Determine the [x, y] coordinate at the center of the cell enclosing the given text.  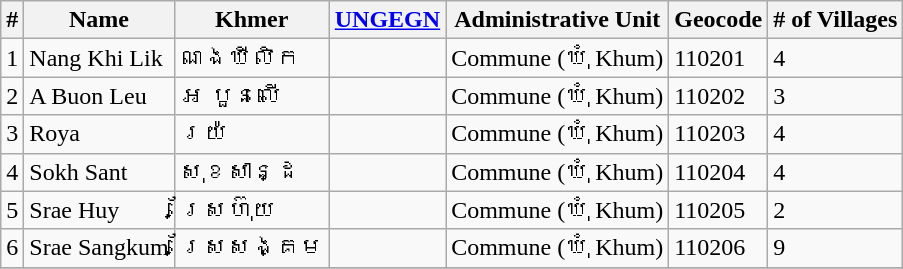
# of Villages [836, 20]
Name [99, 20]
9 [836, 248]
Srae Sangkum [99, 248]
ណងឃីលិក [252, 58]
សុខសាន្ដ [252, 172]
1 [12, 58]
# [12, 20]
110206 [718, 248]
UNGEGN [387, 20]
Sokh Sant [99, 172]
Roya [99, 134]
110205 [718, 210]
110204 [718, 172]
Nang Khi Lik [99, 58]
Khmer [252, 20]
110201 [718, 58]
ស្រែសង្គម [252, 248]
រយ៉ [252, 134]
5 [12, 210]
6 [12, 248]
110203 [718, 134]
Geocode [718, 20]
Srae Huy [99, 210]
Administrative Unit [558, 20]
110202 [718, 96]
A Buon Leu [99, 96]
ស្រែហ៊ុយ [252, 210]
អ បួនលើ [252, 96]
